Identify which cell holds the provided text, then report its [x, y] central coordinate. 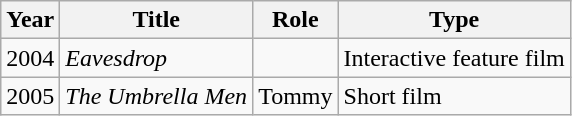
Type [454, 20]
Year [30, 20]
2005 [30, 96]
Tommy [296, 96]
The Umbrella Men [156, 96]
Title [156, 20]
Eavesdrop [156, 58]
Role [296, 20]
Short film [454, 96]
2004 [30, 58]
Interactive feature film [454, 58]
